Output the (x, y) coordinate of the center of the cell containing the given text.  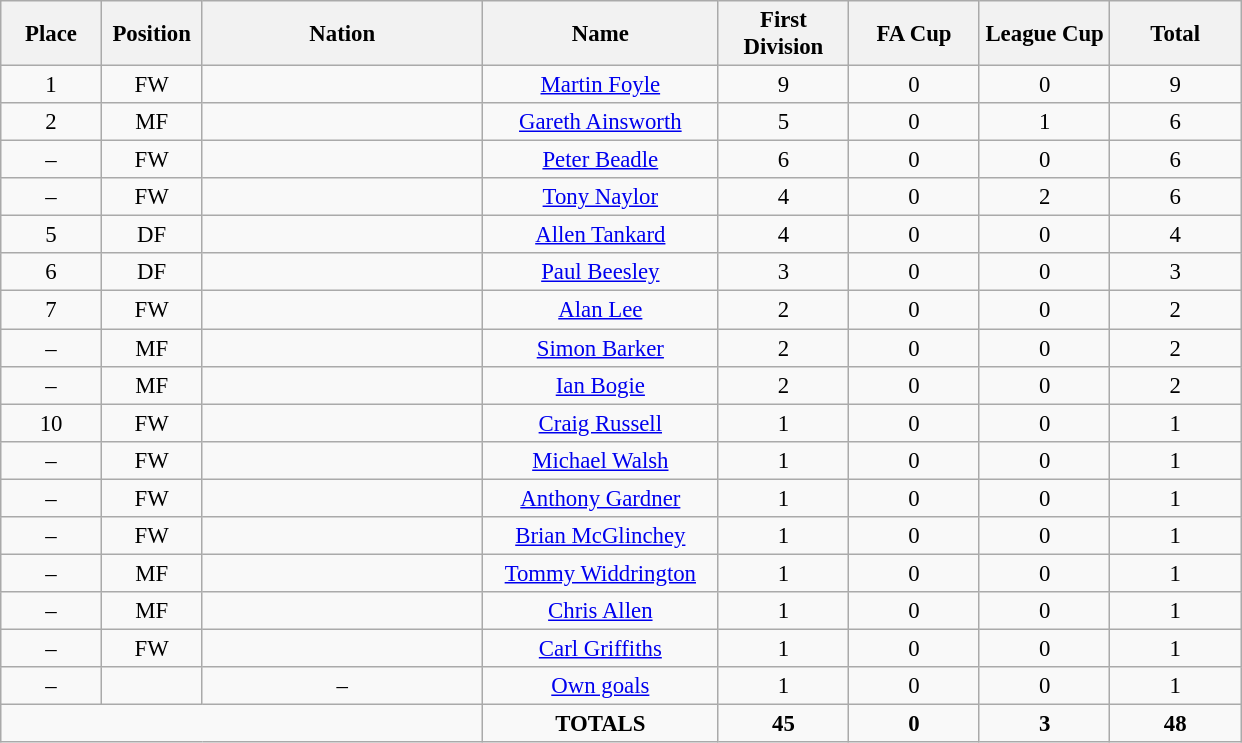
FA Cup (914, 34)
45 (784, 724)
Nation (342, 34)
First Division (784, 34)
Alan Lee (601, 310)
7 (52, 310)
Gareth Ainsworth (601, 122)
Simon Barker (601, 348)
Tommy Widdrington (601, 573)
Martin Foyle (601, 85)
Craig Russell (601, 423)
Brian McGlinchey (601, 536)
Position (152, 34)
Place (52, 34)
Anthony Gardner (601, 498)
10 (52, 423)
Michael Walsh (601, 460)
League Cup (1044, 34)
Name (601, 34)
Chris Allen (601, 611)
TOTALS (601, 724)
Paul Beesley (601, 273)
48 (1176, 724)
Peter Beadle (601, 160)
Total (1176, 34)
Carl Griffiths (601, 648)
Tony Naylor (601, 197)
Own goals (601, 686)
Ian Bogie (601, 385)
Allen Tankard (601, 235)
